Determine the (x, y) coordinate at the center of the cell enclosing the given text.  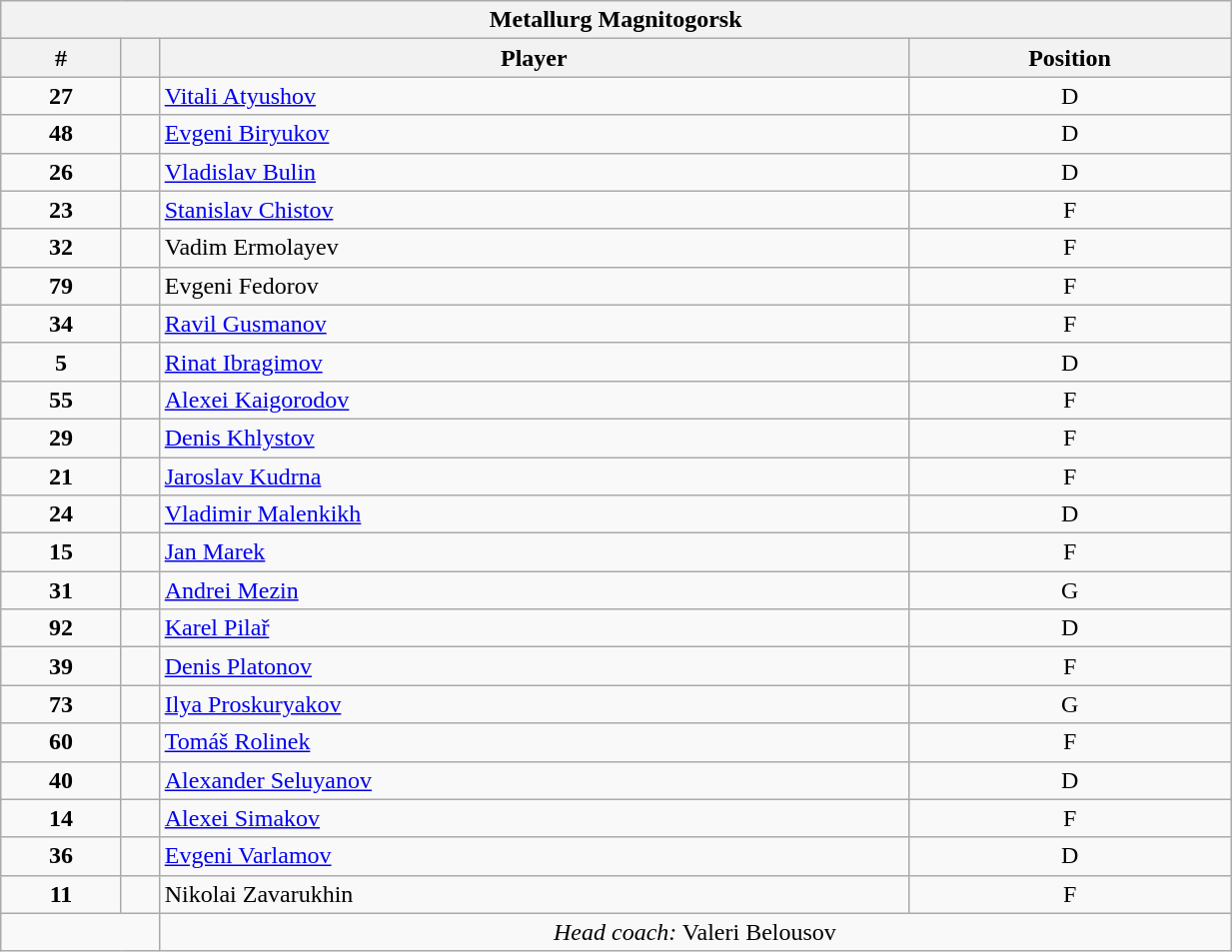
Denis Khlystov (534, 438)
Evgeni Biryukov (534, 134)
92 (61, 628)
Ilya Proskuryakov (534, 704)
Head coach: Valeri Belousov (694, 932)
Karel Pilař (534, 628)
11 (61, 894)
Vitali Atyushov (534, 96)
14 (61, 818)
Tomáš Rolinek (534, 742)
Rinat Ibragimov (534, 362)
Player (534, 58)
32 (61, 248)
40 (61, 780)
55 (61, 400)
Ravil Gusmanov (534, 324)
# (61, 58)
31 (61, 590)
Denis Platonov (534, 666)
73 (61, 704)
Metallurg Magnitogorsk (616, 20)
Alexei Simakov (534, 818)
21 (61, 476)
Jan Marek (534, 552)
23 (61, 210)
34 (61, 324)
27 (61, 96)
Evgeni Varlamov (534, 856)
29 (61, 438)
36 (61, 856)
5 (61, 362)
48 (61, 134)
26 (61, 172)
Vladislav Bulin (534, 172)
79 (61, 286)
Andrei Mezin (534, 590)
Jaroslav Kudrna (534, 476)
15 (61, 552)
Nikolai Zavarukhin (534, 894)
60 (61, 742)
Position (1069, 58)
24 (61, 514)
39 (61, 666)
Alexei Kaigorodov (534, 400)
Stanislav Chistov (534, 210)
Vladimir Malenkikh (534, 514)
Vadim Ermolayev (534, 248)
Evgeni Fedorov (534, 286)
Alexander Seluyanov (534, 780)
